Search for the cell housing the specified text and yield its [x, y] center coordinate. 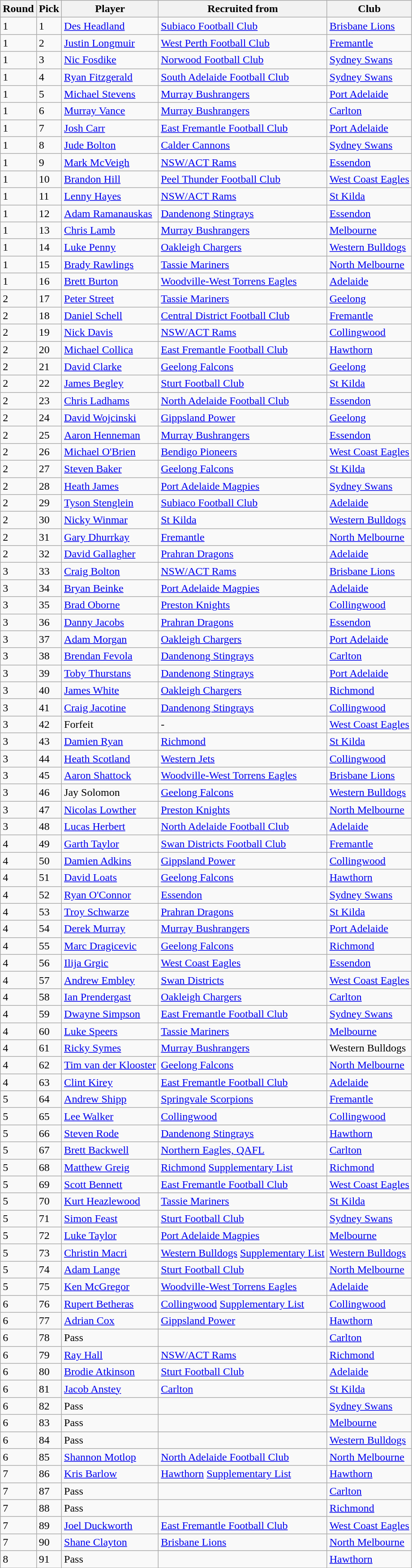
21 [49, 367]
Forfeit [110, 724]
62 [49, 1065]
64 [49, 1099]
72 [49, 1235]
87 [49, 1491]
78 [49, 1338]
Luke Speers [110, 1031]
Steven Baker [110, 469]
54 [49, 929]
Collingwood Supplementary List [243, 1304]
Dwayne Simpson [110, 1014]
Craig Jacotine [110, 707]
55 [49, 946]
Michael Collica [110, 350]
Josh Carr [110, 128]
32 [49, 554]
13 [49, 231]
Daniel Schell [110, 316]
81 [49, 1389]
Peel Thunder Football Club [243, 179]
Chris Ladhams [110, 401]
69 [49, 1184]
Mark McVeigh [110, 162]
52 [49, 895]
Lucas Herbert [110, 827]
83 [49, 1423]
76 [49, 1304]
David Clarke [110, 367]
Nicky Winmar [110, 520]
Andrew Shipp [110, 1099]
84 [49, 1440]
David Wojcinski [110, 418]
70 [49, 1201]
Lee Walker [110, 1116]
22 [49, 384]
Scott Bennett [110, 1184]
28 [49, 486]
Simon Feast [110, 1218]
42 [49, 724]
14 [49, 248]
Gary Dhurrkay [110, 537]
Swan Districts [243, 980]
43 [49, 741]
34 [49, 588]
Luke Taylor [110, 1235]
91 [49, 1559]
Ray Hall [110, 1355]
Murray Vance [110, 111]
West Perth Football Club [243, 43]
Jay Solomon [110, 793]
Tyson Stenglein [110, 503]
80 [49, 1372]
Springvale Scorpions [243, 1099]
Adrian Cox [110, 1321]
Tim van der Klooster [110, 1065]
David Loats [110, 878]
South Adelaide Football Club [243, 77]
Club [369, 9]
Des Headland [110, 26]
Ricky Symes [110, 1048]
50 [49, 861]
Brandon Hill [110, 179]
49 [49, 844]
66 [49, 1133]
46 [49, 793]
Adam Lange [110, 1269]
Norwood Football Club [243, 60]
75 [49, 1286]
65 [49, 1116]
Chris Lamb [110, 231]
- [243, 724]
77 [49, 1321]
59 [49, 1014]
88 [49, 1508]
Aaron Henneman [110, 435]
Richmond Supplementary List [243, 1167]
Lenny Hayes [110, 196]
Brett Burton [110, 282]
Garth Taylor [110, 844]
Jacob Anstey [110, 1389]
40 [49, 690]
Luke Penny [110, 248]
James White [110, 690]
Aaron Shattock [110, 776]
38 [49, 656]
63 [49, 1082]
53 [49, 912]
27 [49, 469]
Matthew Greig [110, 1167]
71 [49, 1218]
Derek Murray [110, 929]
31 [49, 537]
12 [49, 214]
Player [110, 9]
Bendigo Pioneers [243, 452]
29 [49, 503]
61 [49, 1048]
73 [49, 1252]
Recruited from [243, 9]
Round [18, 9]
33 [49, 571]
Kurt Heazlewood [110, 1201]
Shannon Motlop [110, 1457]
18 [49, 316]
36 [49, 622]
Joel Duckworth [110, 1525]
85 [49, 1457]
Ken McGregor [110, 1286]
47 [49, 810]
Damien Ryan [110, 741]
Heath James [110, 486]
Justin Longmuir [110, 43]
37 [49, 639]
41 [49, 707]
23 [49, 401]
Northern Eagles, QAFL [243, 1150]
Jude Bolton [110, 145]
Shane Clayton [110, 1542]
Michael O'Brien [110, 452]
86 [49, 1474]
11 [49, 196]
30 [49, 520]
Rupert Betheras [110, 1304]
Brady Rawlings [110, 265]
Christin Macri [110, 1252]
17 [49, 299]
Peter Street [110, 299]
51 [49, 878]
24 [49, 418]
Bryan Beinke [110, 588]
Brodie Atkinson [110, 1372]
57 [49, 980]
Damien Adkins [110, 861]
67 [49, 1150]
Pick [49, 9]
56 [49, 963]
Nic Fosdike [110, 60]
20 [49, 350]
Adam Ramanauskas [110, 214]
15 [49, 265]
10 [49, 179]
Craig Bolton [110, 571]
35 [49, 605]
Michael Stevens [110, 94]
9 [49, 162]
Ryan Fitzgerald [110, 77]
Western Bulldogs Supplementary List [243, 1252]
Swan Districts Football Club [243, 844]
26 [49, 452]
Central District Football Club [243, 316]
79 [49, 1355]
16 [49, 282]
82 [49, 1406]
19 [49, 333]
74 [49, 1269]
David Gallagher [110, 554]
Troy Schwarze [110, 912]
Adam Morgan [110, 639]
Western Jets [243, 759]
Brett Backwell [110, 1150]
Andrew Embley [110, 980]
45 [49, 776]
39 [49, 673]
90 [49, 1542]
Ian Prendergast [110, 997]
44 [49, 759]
Clint Kirey [110, 1082]
Calder Cannons [243, 145]
Danny Jacobs [110, 622]
60 [49, 1031]
Hawthorn Supplementary List [243, 1474]
25 [49, 435]
Brendan Fevola [110, 656]
89 [49, 1525]
Nicolas Lowther [110, 810]
Ryan O'Connor [110, 895]
Heath Scotland [110, 759]
Steven Rode [110, 1133]
Toby Thurstans [110, 673]
Marc Dragicevic [110, 946]
Kris Barlow [110, 1474]
68 [49, 1167]
Nick Davis [110, 333]
Brad Oborne [110, 605]
58 [49, 997]
Ilija Grgic [110, 963]
48 [49, 827]
James Begley [110, 384]
